Detect which cell encompasses the target text, then output its (X, Y) center coordinate. 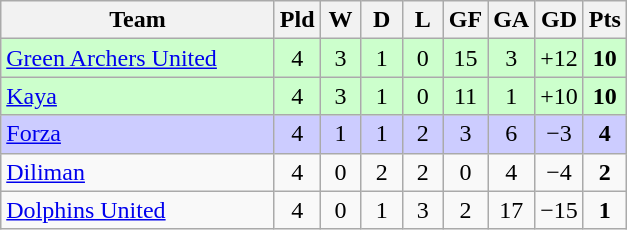
15 (465, 58)
−15 (560, 210)
+12 (560, 58)
D (382, 20)
Dolphins United (138, 210)
11 (465, 96)
W (340, 20)
6 (512, 134)
+10 (560, 96)
17 (512, 210)
GD (560, 20)
GA (512, 20)
−3 (560, 134)
−4 (560, 172)
Team (138, 20)
GF (465, 20)
Green Archers United (138, 58)
L (422, 20)
Diliman (138, 172)
Pts (604, 20)
Pld (297, 20)
Kaya (138, 96)
Forza (138, 134)
